From the cell containing the given text, extract its center point as [X, Y] coordinate. 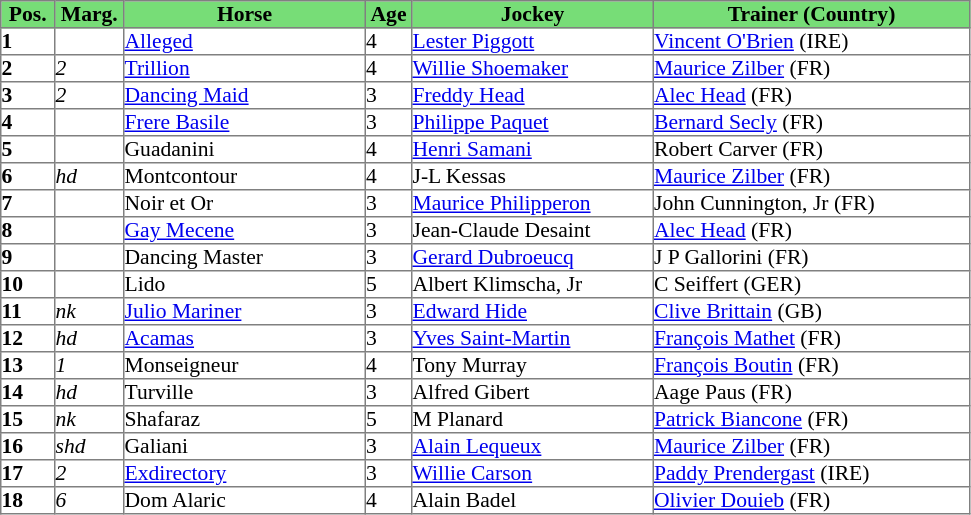
Gay Mecene [245, 230]
Paddy Prendergast (IRE) [811, 474]
Patrick Biancone (FR) [811, 420]
Freddy Head [533, 96]
Philippe Paquet [533, 122]
M Planard [533, 420]
Edward Hide [533, 312]
Yves Saint-Martin [533, 338]
Dancing Maid [245, 96]
Olivier Douieb (FR) [811, 500]
John Cunnington, Jr (FR) [811, 204]
Turville [245, 392]
Jockey [533, 14]
9 [28, 258]
10 [28, 284]
Willie Carson [533, 474]
Maurice Philipperon [533, 204]
11 [28, 312]
16 [28, 446]
Robert Carver (FR) [811, 150]
Exdirectory [245, 474]
Trillion [245, 68]
Marg. [90, 14]
François Boutin (FR) [811, 366]
Alain Badel [533, 500]
Vincent O'Brien (IRE) [811, 42]
François Mathet (FR) [811, 338]
shd [90, 446]
Albert Klimscha, Jr [533, 284]
Monseigneur [245, 366]
Galiani [245, 446]
8 [28, 230]
Frere Basile [245, 122]
Acamas [245, 338]
Lido [245, 284]
7 [28, 204]
18 [28, 500]
17 [28, 474]
Dom Alaric [245, 500]
14 [28, 392]
J P Gallorini (FR) [811, 258]
12 [28, 338]
Clive Brittain (GB) [811, 312]
Pos. [28, 14]
Willie Shoemaker [533, 68]
Trainer (Country) [811, 14]
Shafaraz [245, 420]
Julio Mariner [245, 312]
Alain Lequeux [533, 446]
Guadanini [245, 150]
Alleged [245, 42]
Henri Samani [533, 150]
Gerard Dubroeucq [533, 258]
13 [28, 366]
Noir et Or [245, 204]
Jean-Claude Desaint [533, 230]
Horse [245, 14]
15 [28, 420]
Bernard Secly (FR) [811, 122]
Age [388, 14]
Montcontour [245, 176]
C Seiffert (GER) [811, 284]
Alfred Gibert [533, 392]
Tony Murray [533, 366]
Dancing Master [245, 258]
Aage Paus (FR) [811, 392]
Lester Piggott [533, 42]
J-L Kessas [533, 176]
